Return the (x, y) coordinate for the center point of the cell that contains the specified text.  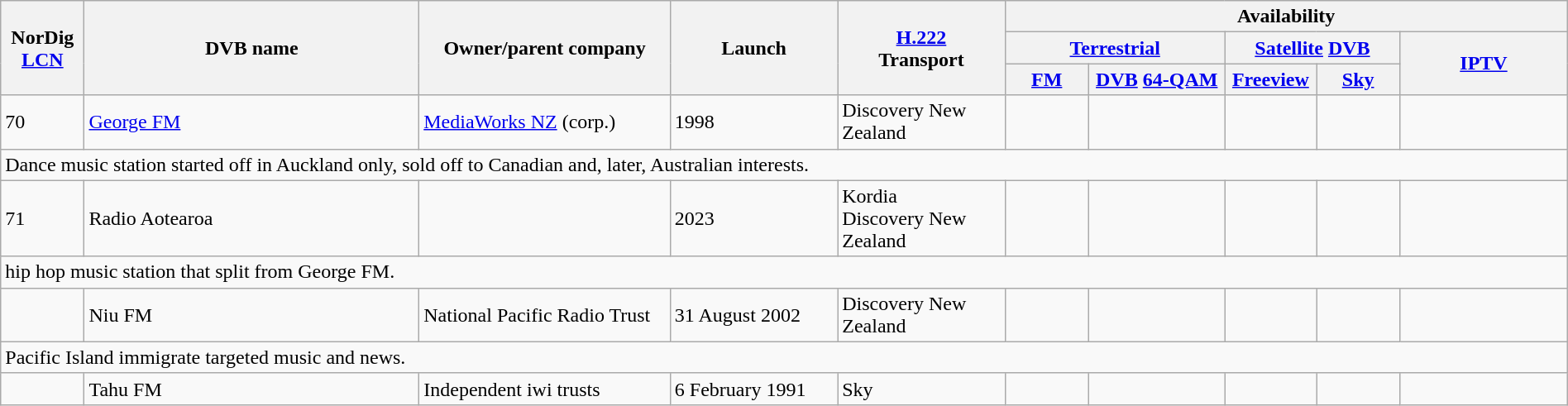
hip hop music station that split from George FM. (784, 272)
H.222Transport (921, 48)
NorDigLCN (43, 48)
Radio Aotearoa (251, 218)
Freeview (1270, 79)
National Pacific Radio Trust (545, 314)
71 (43, 218)
George FM (251, 122)
Owner/parent company (545, 48)
Niu FM (251, 314)
Independent iwi trusts (545, 389)
6 February 1991 (753, 389)
70 (43, 122)
31 August 2002 (753, 314)
MediaWorks NZ (corp.) (545, 122)
DVB 64-QAM (1156, 79)
Satellite DVB (1312, 48)
DVB name (251, 48)
IPTV (1484, 64)
Terrestrial (1115, 48)
Availability (1286, 17)
Tahu FM (251, 389)
FM (1047, 79)
KordiaDiscovery New Zealand (921, 218)
1998 (753, 122)
Pacific Island immigrate targeted music and news. (784, 357)
2023 (753, 218)
Launch (753, 48)
Dance music station started off in Auckland only, sold off to Canadian and, later, Australian interests. (784, 165)
